Search for the cell housing the specified text and yield its (x, y) center coordinate. 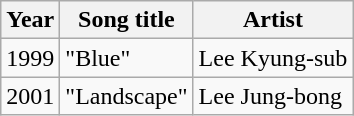
Song title (126, 20)
Lee Kyung-sub (273, 58)
Year (30, 20)
"Landscape" (126, 96)
Artist (273, 20)
1999 (30, 58)
"Blue" (126, 58)
2001 (30, 96)
Lee Jung-bong (273, 96)
